Scan for the cell matching the given text and deliver its [X, Y] coordinate at center. 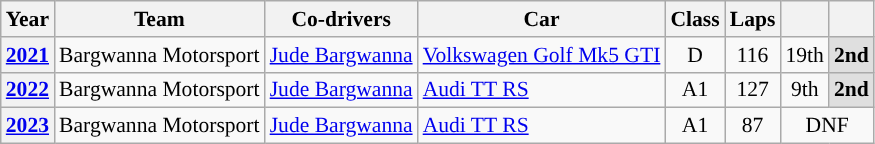
87 [753, 126]
Car [542, 19]
Class [694, 19]
19th [804, 55]
2023 [28, 126]
116 [753, 55]
DNF [826, 126]
Laps [753, 19]
Volkswagen Golf Mk5 GTI [542, 55]
2021 [28, 55]
2022 [28, 90]
9th [804, 90]
127 [753, 90]
D [694, 55]
Year [28, 19]
Team [160, 19]
Co-drivers [342, 19]
